Output the [X, Y] coordinate of the center of the cell containing the given text.  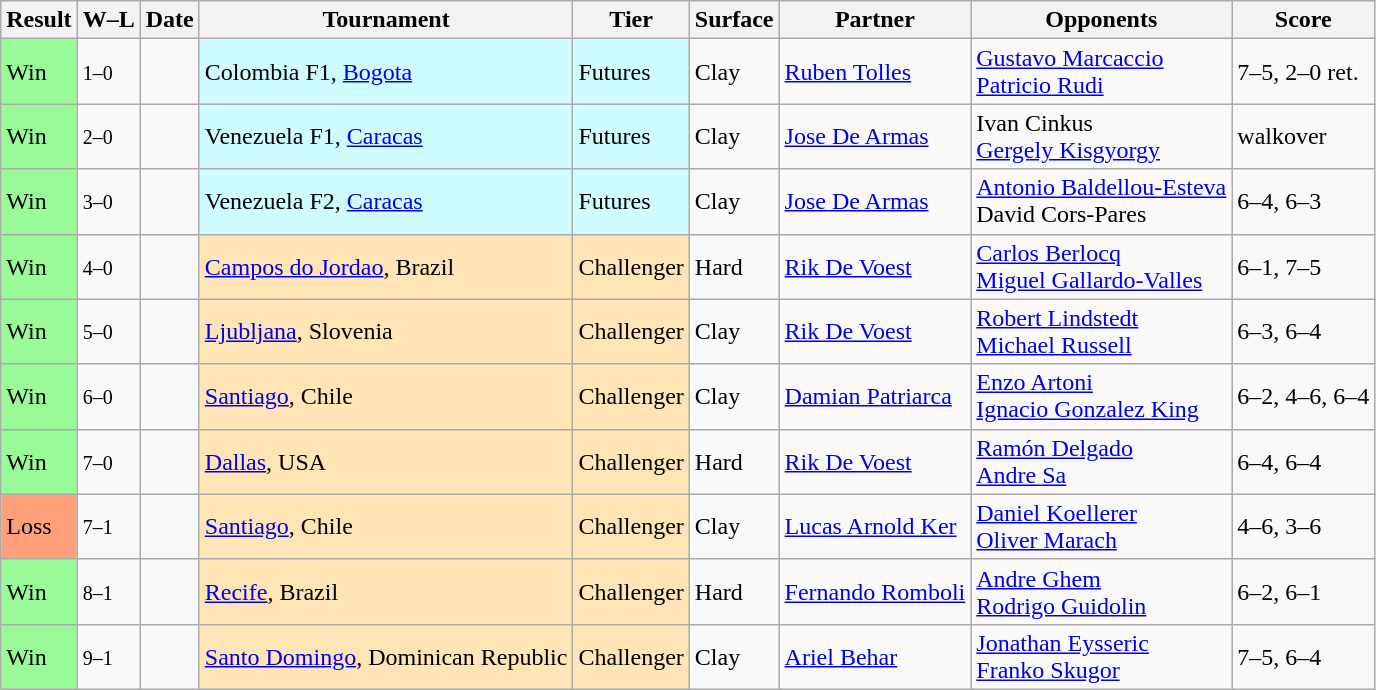
6–1, 7–5 [1304, 266]
7–5, 2–0 ret. [1304, 72]
Antonio Baldellou-Esteva David Cors-Pares [1102, 202]
Venezuela F2, Caracas [386, 202]
Lucas Arnold Ker [875, 526]
6–2, 4–6, 6–4 [1304, 396]
7–5, 6–4 [1304, 656]
4–0 [108, 266]
3–0 [108, 202]
Opponents [1102, 20]
6–4, 6–3 [1304, 202]
Date [170, 20]
Partner [875, 20]
walkover [1304, 136]
Ivan Cinkus Gergely Kisgyorgy [1102, 136]
2–0 [108, 136]
Venezuela F1, Caracas [386, 136]
8–1 [108, 592]
6–2, 6–1 [1304, 592]
1–0 [108, 72]
Daniel Koellerer Oliver Marach [1102, 526]
Ramón Delgado Andre Sa [1102, 462]
Campos do Jordao, Brazil [386, 266]
6–4, 6–4 [1304, 462]
Fernando Romboli [875, 592]
5–0 [108, 332]
6–3, 6–4 [1304, 332]
Enzo Artoni Ignacio Gonzalez King [1102, 396]
Surface [734, 20]
Loss [39, 526]
Ljubljana, Slovenia [386, 332]
7–0 [108, 462]
7–1 [108, 526]
Santo Domingo, Dominican Republic [386, 656]
Tournament [386, 20]
Robert Lindstedt Michael Russell [1102, 332]
Carlos Berlocq Miguel Gallardo-Valles [1102, 266]
Ariel Behar [875, 656]
W–L [108, 20]
Damian Patriarca [875, 396]
Score [1304, 20]
Recife, Brazil [386, 592]
Gustavo Marcaccio Patricio Rudi [1102, 72]
Colombia F1, Bogota [386, 72]
Tier [631, 20]
6–0 [108, 396]
4–6, 3–6 [1304, 526]
9–1 [108, 656]
Result [39, 20]
Jonathan Eysseric Franko Skugor [1102, 656]
Ruben Tolles [875, 72]
Dallas, USA [386, 462]
Andre Ghem Rodrigo Guidolin [1102, 592]
